Detect which cell encompasses the target text, then output its (X, Y) center coordinate. 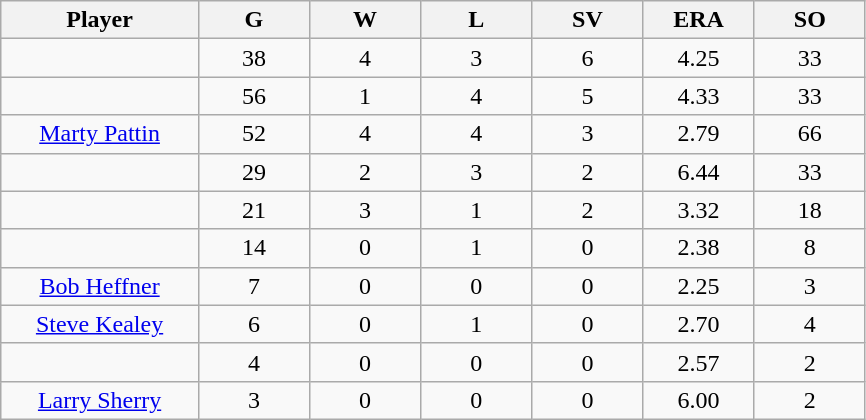
2.38 (698, 248)
Larry Sherry (100, 400)
5 (588, 96)
6.00 (698, 400)
38 (254, 58)
Player (100, 20)
29 (254, 172)
Bob Heffner (100, 286)
W (366, 20)
52 (254, 134)
2.70 (698, 324)
Marty Pattin (100, 134)
14 (254, 248)
2.25 (698, 286)
ERA (698, 20)
56 (254, 96)
4.33 (698, 96)
G (254, 20)
3.32 (698, 210)
SO (810, 20)
7 (254, 286)
SV (588, 20)
8 (810, 248)
6.44 (698, 172)
Steve Kealey (100, 324)
18 (810, 210)
2.79 (698, 134)
66 (810, 134)
4.25 (698, 58)
L (476, 20)
2.57 (698, 362)
21 (254, 210)
